Return the [x, y] coordinate for the center point of the cell that contains the specified text.  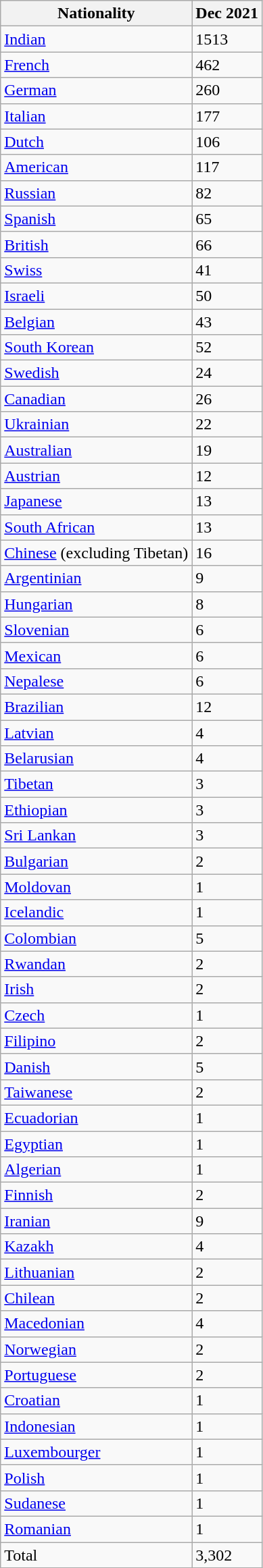
Colombian [96, 938]
Belarusian [96, 759]
3,302 [227, 1555]
German [96, 90]
8 [227, 604]
Bulgarian [96, 861]
Romanian [96, 1529]
Ecuadorian [96, 1118]
Belgian [96, 322]
1513 [227, 39]
Tibetan [96, 784]
Italian [96, 116]
Iranian [96, 1221]
Filipino [96, 1041]
52 [227, 348]
26 [227, 399]
Kazakh [96, 1247]
462 [227, 65]
Ukrainian [96, 425]
Icelandic [96, 913]
Rwandan [96, 964]
43 [227, 322]
Australian [96, 450]
Dutch [96, 142]
117 [227, 167]
Sudanese [96, 1503]
Japanese [96, 502]
British [96, 244]
Portuguese [96, 1375]
Luxembourger [96, 1452]
Indian [96, 39]
Irish [96, 990]
Nationality [96, 13]
Algerian [96, 1170]
16 [227, 553]
Swedish [96, 373]
Israeli [96, 296]
Danish [96, 1066]
Egyptian [96, 1144]
24 [227, 373]
Argentinian [96, 578]
Canadian [96, 399]
American [96, 167]
Indonesian [96, 1426]
50 [227, 296]
Sri Lankan [96, 836]
Russian [96, 193]
Slovenian [96, 630]
Croatian [96, 1401]
41 [227, 270]
Hungarian [96, 604]
Finnish [96, 1195]
Brazilian [96, 707]
Moldovan [96, 887]
South Korean [96, 348]
Ethiopian [96, 810]
Chilean [96, 1298]
Nepalese [96, 681]
Dec 2021 [227, 13]
106 [227, 142]
Czech [96, 1015]
Swiss [96, 270]
Latvian [96, 732]
65 [227, 219]
Lithuanian [96, 1272]
Total [96, 1555]
Polish [96, 1478]
19 [227, 450]
22 [227, 425]
Mexican [96, 655]
Norwegian [96, 1349]
82 [227, 193]
260 [227, 90]
French [96, 65]
Austrian [96, 476]
66 [227, 244]
Macedonian [96, 1324]
Spanish [96, 219]
177 [227, 116]
Chinese (excluding Tibetan) [96, 553]
Taiwanese [96, 1092]
South African [96, 527]
